Determine the [X, Y] coordinate at the center of the cell enclosing the given text.  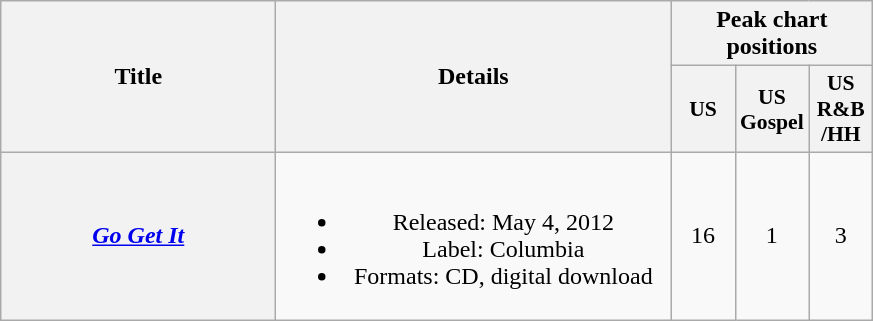
1 [772, 236]
Released: May 4, 2012Label: ColumbiaFormats: CD, digital download [474, 236]
Details [474, 77]
3 [841, 236]
16 [703, 236]
US [703, 110]
Title [138, 77]
US Gospel [772, 110]
Go Get It [138, 236]
US R&B/HH [841, 110]
Peak chart positions [772, 34]
